Scan for the cell matching the given text and deliver its [X, Y] coordinate at center. 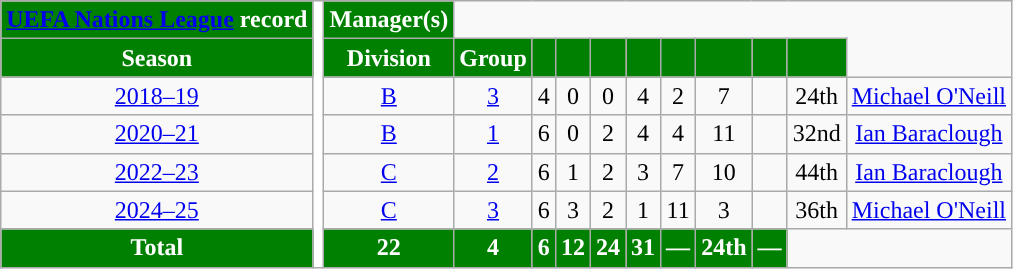
44th [816, 172]
2022–23 [157, 172]
12 [572, 248]
2018–19 [157, 96]
Group [494, 58]
22 [389, 248]
24 [608, 248]
2020–21 [157, 134]
Total [157, 248]
Division [389, 58]
32nd [816, 134]
36th [816, 210]
Season [157, 58]
10 [724, 172]
2024–25 [157, 210]
Manager(s) [389, 20]
31 [644, 248]
UEFA Nations League record [157, 20]
